Identify which cell holds the provided text, then report its [X, Y] central coordinate. 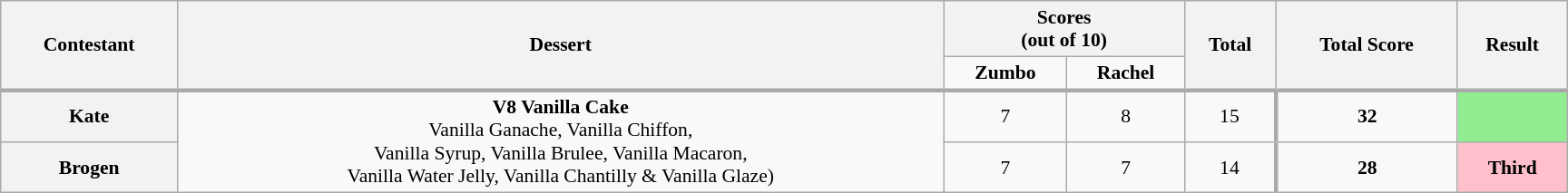
Rachel [1125, 72]
Contestant [89, 45]
Zumbo [1005, 72]
15 [1230, 116]
8 [1125, 116]
Dessert [561, 45]
Result [1512, 45]
28 [1367, 168]
Brogen [89, 168]
14 [1230, 168]
Total [1230, 45]
32 [1367, 116]
Third [1512, 168]
Scores(out of 10) [1063, 29]
Total Score [1367, 45]
Kate [89, 116]
